Scan for the cell matching the given text and deliver its (x, y) coordinate at center. 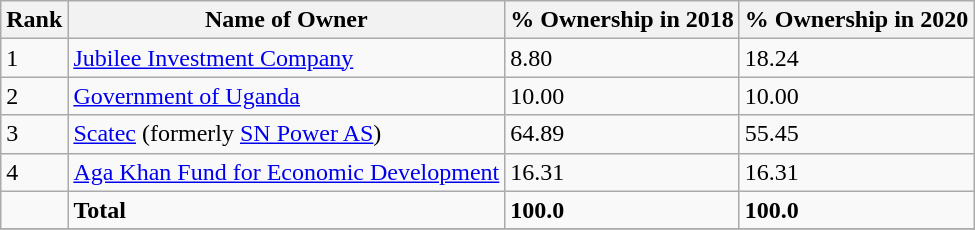
Total (286, 210)
Name of Owner (286, 20)
Government of Uganda (286, 96)
3 (34, 134)
Scatec (formerly SN Power AS) (286, 134)
Aga Khan Fund for Economic Development (286, 172)
Rank (34, 20)
4 (34, 172)
% Ownership in 2018 (622, 20)
1 (34, 58)
18.24 (856, 58)
8.80 (622, 58)
64.89 (622, 134)
% Ownership in 2020 (856, 20)
Jubilee Investment Company (286, 58)
55.45 (856, 134)
2 (34, 96)
